Scan for the cell matching the given text and deliver its [X, Y] coordinate at center. 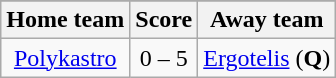
Score [164, 20]
0 – 5 [164, 58]
Ergotelis (Q) [267, 58]
Polykastro [66, 58]
Away team [267, 20]
Home team [66, 20]
